Pinpoint the cell where the given text exists, returning its [x, y] midpoint coordinate. 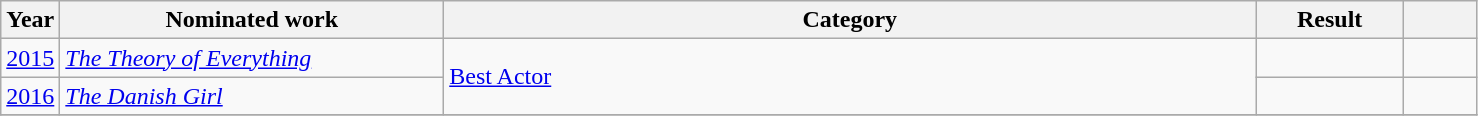
2016 [30, 96]
Year [30, 20]
Category [850, 20]
Nominated work [252, 20]
The Theory of Everything [252, 58]
2015 [30, 58]
The Danish Girl [252, 96]
Result [1330, 20]
Best Actor [850, 77]
